Identify which cell holds the provided text, then report its (x, y) central coordinate. 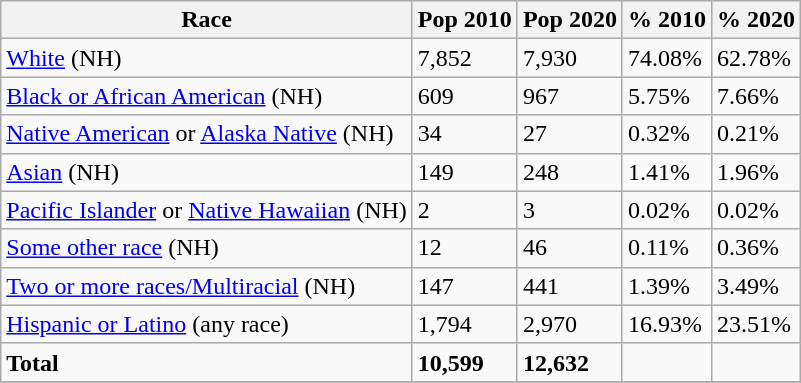
White (NH) (207, 58)
609 (464, 96)
62.78% (756, 58)
2 (464, 210)
23.51% (756, 324)
% 2010 (666, 20)
Two or more races/Multiracial (NH) (207, 286)
441 (570, 286)
2,970 (570, 324)
1,794 (464, 324)
7.66% (756, 96)
Pop 2010 (464, 20)
Some other race (NH) (207, 248)
34 (464, 134)
967 (570, 96)
16.93% (666, 324)
0.11% (666, 248)
Hispanic or Latino (any race) (207, 324)
0.36% (756, 248)
Pop 2020 (570, 20)
5.75% (666, 96)
10,599 (464, 362)
Pacific Islander or Native Hawaiian (NH) (207, 210)
Total (207, 362)
1.41% (666, 172)
Native American or Alaska Native (NH) (207, 134)
3.49% (756, 286)
12 (464, 248)
0.32% (666, 134)
147 (464, 286)
7,930 (570, 58)
248 (570, 172)
1.39% (666, 286)
3 (570, 210)
Asian (NH) (207, 172)
% 2020 (756, 20)
149 (464, 172)
Race (207, 20)
27 (570, 134)
12,632 (570, 362)
7,852 (464, 58)
74.08% (666, 58)
Black or African American (NH) (207, 96)
46 (570, 248)
0.21% (756, 134)
1.96% (756, 172)
